Locate the cell with the specified text and output its (X, Y) center coordinate. 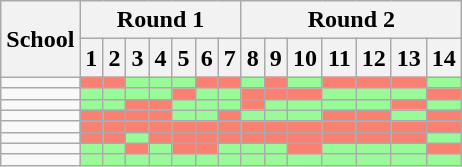
13 (408, 58)
8 (252, 58)
Round 2 (351, 20)
School (40, 39)
5 (184, 58)
6 (206, 58)
1 (92, 58)
Round 1 (160, 20)
7 (230, 58)
4 (160, 58)
9 (276, 58)
14 (444, 58)
3 (138, 58)
11 (339, 58)
10 (304, 58)
12 (374, 58)
2 (114, 58)
